Pinpoint the cell where the given text exists, returning its [x, y] midpoint coordinate. 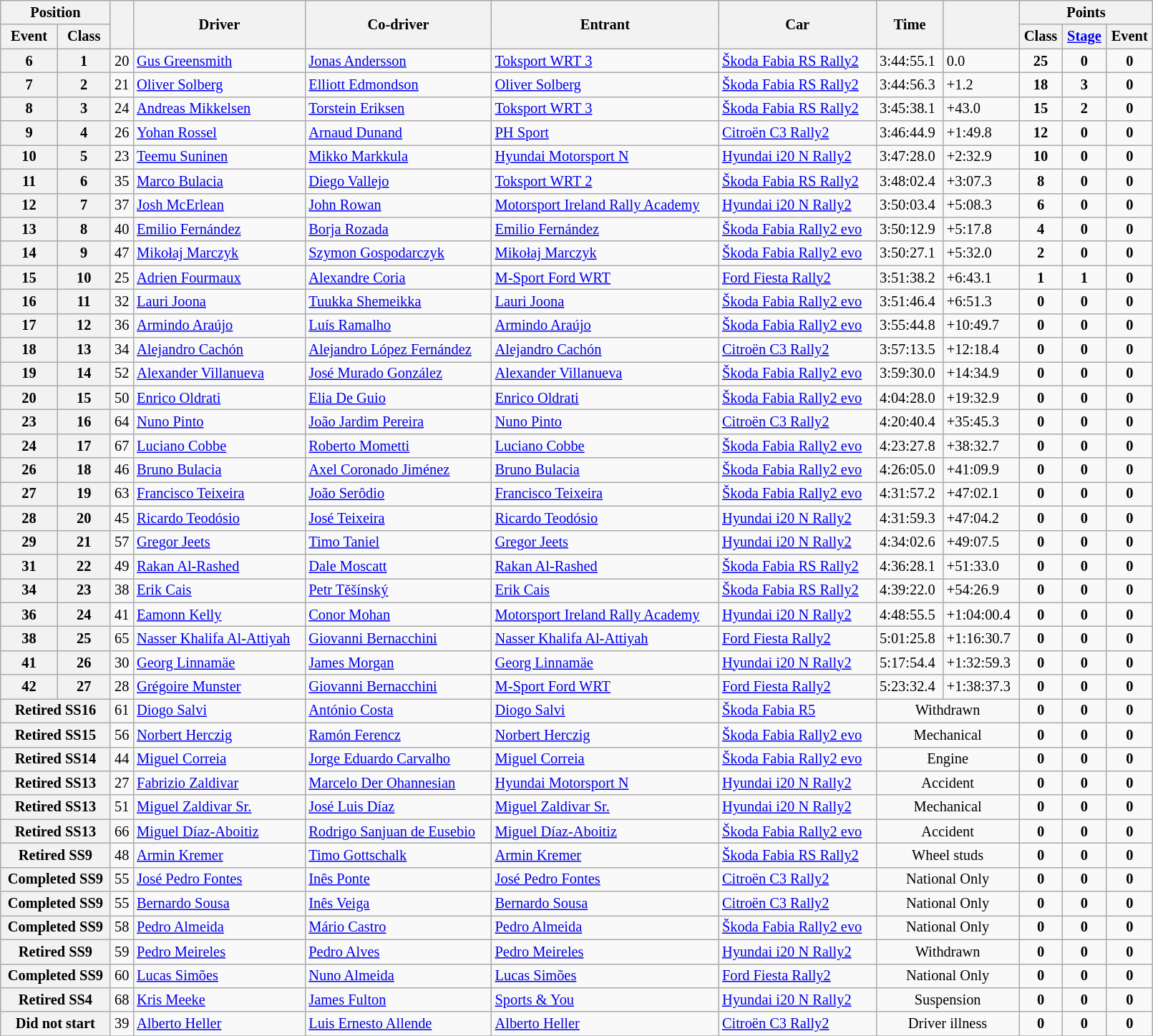
+5:32.0 [981, 253]
Engine [948, 759]
Elliott Edmondson [398, 84]
22 [84, 566]
+5:08.3 [981, 205]
Luís Ramalho [398, 326]
Retired SS4 [56, 1000]
5 [84, 157]
4:36:28.1 [910, 566]
+1:32:59.3 [981, 663]
Luis Ernesto Allende [398, 1024]
37 [122, 205]
Elia De Guio [398, 398]
3:47:28.0 [910, 157]
64 [122, 421]
+49:07.5 [981, 542]
Nuno Almeida [398, 976]
Mário Castro [398, 927]
PH Sport [605, 133]
Points [1086, 12]
+1:49.8 [981, 133]
3:46:44.9 [910, 133]
4:31:59.3 [910, 518]
Alexandre Coria [398, 278]
+12:18.4 [981, 350]
+1:16:30.7 [981, 638]
Inês Veiga [398, 904]
52 [122, 373]
Inês Ponte [398, 879]
Fabrizio Zaldivar [219, 783]
+47:04.2 [981, 518]
58 [122, 927]
4:04:28.0 [910, 398]
João Jardim Pereira [398, 421]
+14:34.9 [981, 373]
Szymon Gospodarczyk [398, 253]
Stage [1084, 36]
James Morgan [398, 663]
Dale Moscatt [398, 566]
35 [122, 181]
4:48:55.5 [910, 615]
Roberto Mometti [398, 446]
3:59:30.0 [910, 373]
61 [122, 710]
Teemu Suninen [219, 157]
Entrant [605, 24]
3:44:56.3 [910, 84]
3:57:13.5 [910, 350]
John Rowan [398, 205]
Alejandro López Fernández [398, 350]
67 [122, 446]
Tuukka Shemeikka [398, 301]
+35:45.3 [981, 421]
+38:32.7 [981, 446]
Car [797, 24]
68 [122, 1000]
Kris Meeke [219, 1000]
+19:32.9 [981, 398]
4:20:40.4 [910, 421]
Arnaud Dunand [398, 133]
Retired SS15 [56, 735]
47 [122, 253]
Eamonn Kelly [219, 615]
+54:26.9 [981, 590]
Diego Vallejo [398, 181]
José Murado González [398, 373]
4:39:22.0 [910, 590]
63 [122, 494]
4:34:02.6 [910, 542]
Toksport WRT 2 [605, 181]
Driver illness [948, 1024]
+5:17.8 [981, 229]
65 [122, 638]
3:50:12.9 [910, 229]
66 [122, 831]
4:31:57.2 [910, 494]
4:23:27.8 [910, 446]
48 [122, 855]
Petr Těšínský [398, 590]
3:44:55.1 [910, 61]
Jonas Andersson [398, 61]
3:51:38.2 [910, 278]
Timo Gottschalk [398, 855]
+41:09.9 [981, 470]
José Luis Díaz [398, 807]
Driver [219, 24]
Jorge Eduardo Carvalho [398, 759]
Marcelo Der Ohannesian [398, 783]
3:45:38.1 [910, 109]
João Serôdio [398, 494]
0.0 [981, 61]
44 [122, 759]
Mikko Markkula [398, 157]
+51:33.0 [981, 566]
+1:38:37.3 [981, 687]
3:55:44.8 [910, 326]
5:23:32.4 [910, 687]
57 [122, 542]
Adrien Fourmaux [219, 278]
50 [122, 398]
Co-driver [398, 24]
30 [122, 663]
Retired SS16 [56, 710]
Suspension [948, 1000]
+6:51.3 [981, 301]
Škoda Fabia R5 [797, 710]
Yohan Rossel [219, 133]
5:17:54.4 [910, 663]
59 [122, 952]
3:50:27.1 [910, 253]
Conor Mohan [398, 615]
Marco Bulacia [219, 181]
46 [122, 470]
António Costa [398, 710]
45 [122, 518]
+43.0 [981, 109]
Wheel studs [948, 855]
32 [122, 301]
+3:07.3 [981, 181]
Josh McErlean [219, 205]
Borja Rozada [398, 229]
Timo Taniel [398, 542]
40 [122, 229]
James Fulton [398, 1000]
Axel Coronado Jiménez [398, 470]
42 [29, 687]
+10:49.7 [981, 326]
Pedro Alves [398, 952]
José Teixeira [398, 518]
Retired SS14 [56, 759]
Did not start [56, 1024]
3:51:46.4 [910, 301]
Sports & You [605, 1000]
51 [122, 807]
4:26:05.0 [910, 470]
56 [122, 735]
49 [122, 566]
+47:02.1 [981, 494]
Position [56, 12]
+1:04:00.4 [981, 615]
60 [122, 976]
5:01:25.8 [910, 638]
3:48:02.4 [910, 181]
29 [29, 542]
Gus Greensmith [219, 61]
Ramón Ferencz [398, 735]
3:50:03.4 [910, 205]
+6:43.1 [981, 278]
Andreas Mikkelsen [219, 109]
Torstein Eriksen [398, 109]
Time [910, 24]
+1.2 [981, 84]
39 [122, 1024]
+2:32.9 [981, 157]
Rodrigo Sanjuan de Eusebio [398, 831]
31 [29, 566]
Grégoire Munster [219, 687]
